Search for the cell housing the specified text and yield its (x, y) center coordinate. 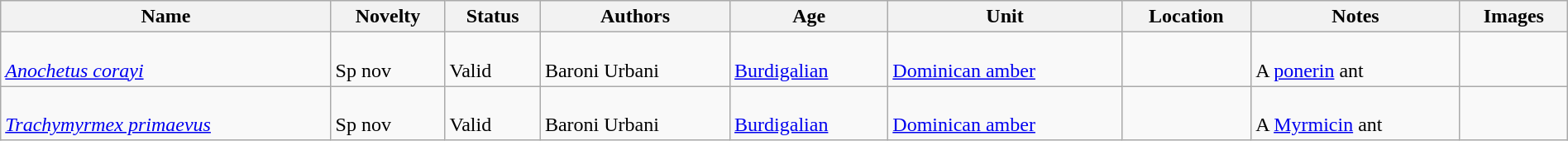
A Myrmicin ant (1356, 113)
Notes (1356, 17)
Authors (635, 17)
Unit (1005, 17)
Images (1513, 17)
Status (493, 17)
Age (809, 17)
Novelty (388, 17)
Name (165, 17)
Location (1186, 17)
Trachymyrmex primaevus (165, 113)
A ponerin ant (1356, 60)
Anochetus corayi (165, 60)
